Find where the given text appears and provide that cell's center as (x, y) coordinate. 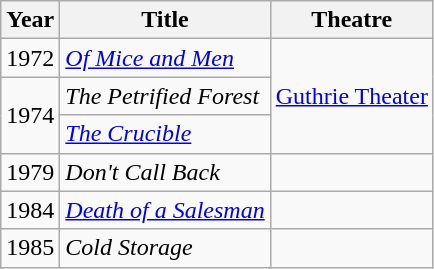
1974 (30, 115)
Don't Call Back (165, 172)
The Petrified Forest (165, 96)
Theatre (352, 20)
1985 (30, 248)
Cold Storage (165, 248)
Death of a Salesman (165, 210)
Of Mice and Men (165, 58)
The Crucible (165, 134)
Guthrie Theater (352, 96)
1972 (30, 58)
1984 (30, 210)
1979 (30, 172)
Year (30, 20)
Title (165, 20)
